From the cell containing the given text, extract its center point as [x, y] coordinate. 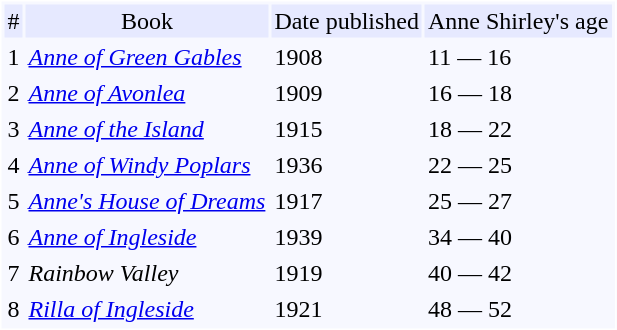
5 [13, 200]
25 — 27 [518, 200]
Anne of the Island [148, 128]
Book [148, 20]
Anne of Ingleside [148, 236]
8 [13, 308]
# [13, 20]
11 — 16 [518, 56]
1917 [346, 200]
Anne of Green Gables [148, 56]
Anne of Avonlea [148, 92]
1936 [346, 164]
Date published [346, 20]
1921 [346, 308]
1919 [346, 272]
1 [13, 56]
40 — 42 [518, 272]
1939 [346, 236]
16 — 18 [518, 92]
3 [13, 128]
22 — 25 [518, 164]
6 [13, 236]
1908 [346, 56]
1915 [346, 128]
4 [13, 164]
1909 [346, 92]
Anne's House of Dreams [148, 200]
Rilla of Ingleside [148, 308]
2 [13, 92]
18 — 22 [518, 128]
Rainbow Valley [148, 272]
34 — 40 [518, 236]
7 [13, 272]
Anne Shirley's age [518, 20]
Anne of Windy Poplars [148, 164]
48 — 52 [518, 308]
